Return the [X, Y] coordinate for the center point of the cell that contains the specified text.  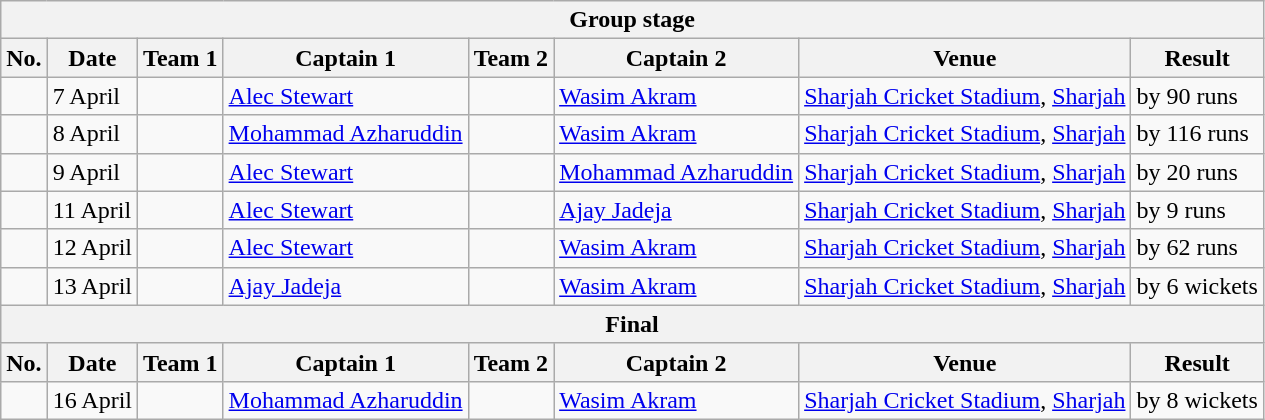
13 April [92, 286]
by 8 wickets [1197, 400]
by 90 runs [1197, 96]
7 April [92, 96]
9 April [92, 172]
11 April [92, 210]
Final [632, 324]
by 62 runs [1197, 248]
by 9 runs [1197, 210]
16 April [92, 400]
12 April [92, 248]
by 116 runs [1197, 134]
by 20 runs [1197, 172]
Group stage [632, 20]
8 April [92, 134]
by 6 wickets [1197, 286]
